Output the (X, Y) coordinate of the center of the cell containing the given text.  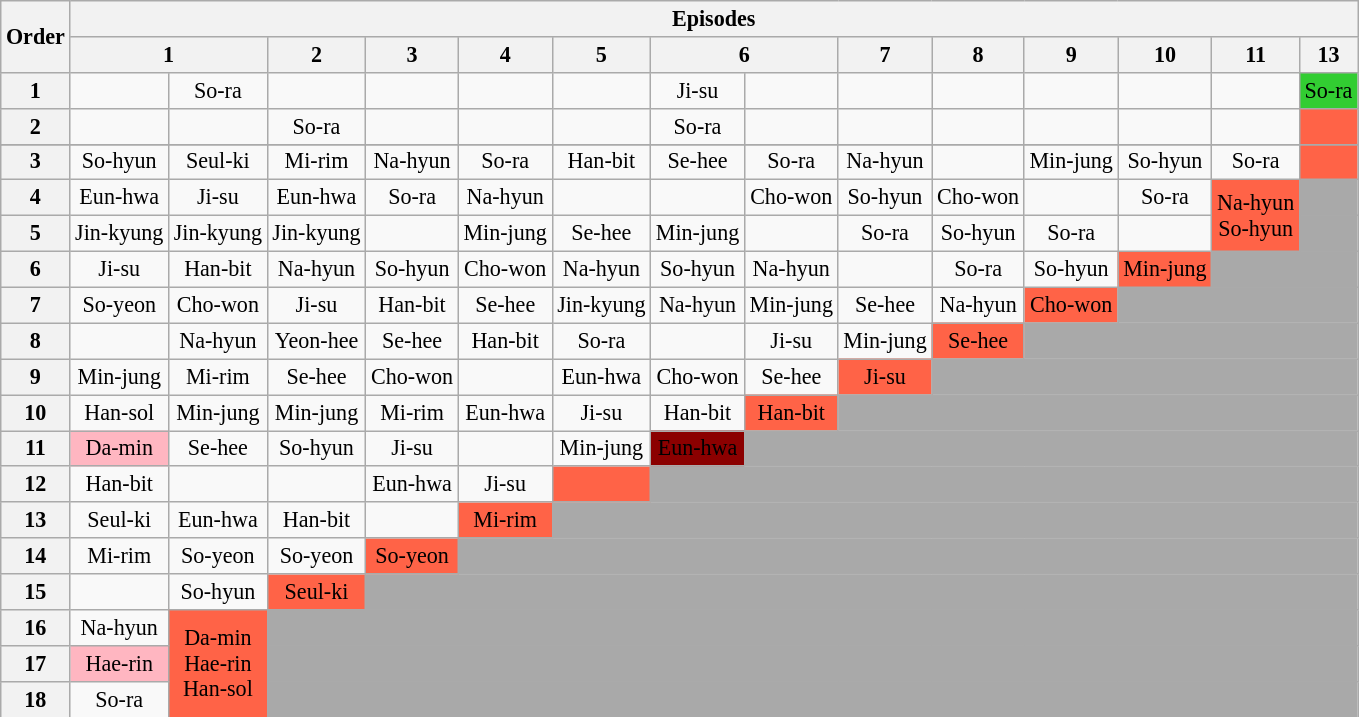
14 (36, 556)
15 (36, 591)
17 (36, 663)
Han-sol (120, 412)
16 (36, 627)
Episodes (714, 18)
Hae-rin (120, 663)
Da-minHae-rinHan-sol (218, 662)
Da-min (120, 448)
Yeon-hee (316, 341)
12 (36, 484)
Na-hyunSo-hyun (1256, 216)
18 (36, 699)
Order (36, 36)
